Provide the (X, Y) coordinate of the cell's center where the given text is located.  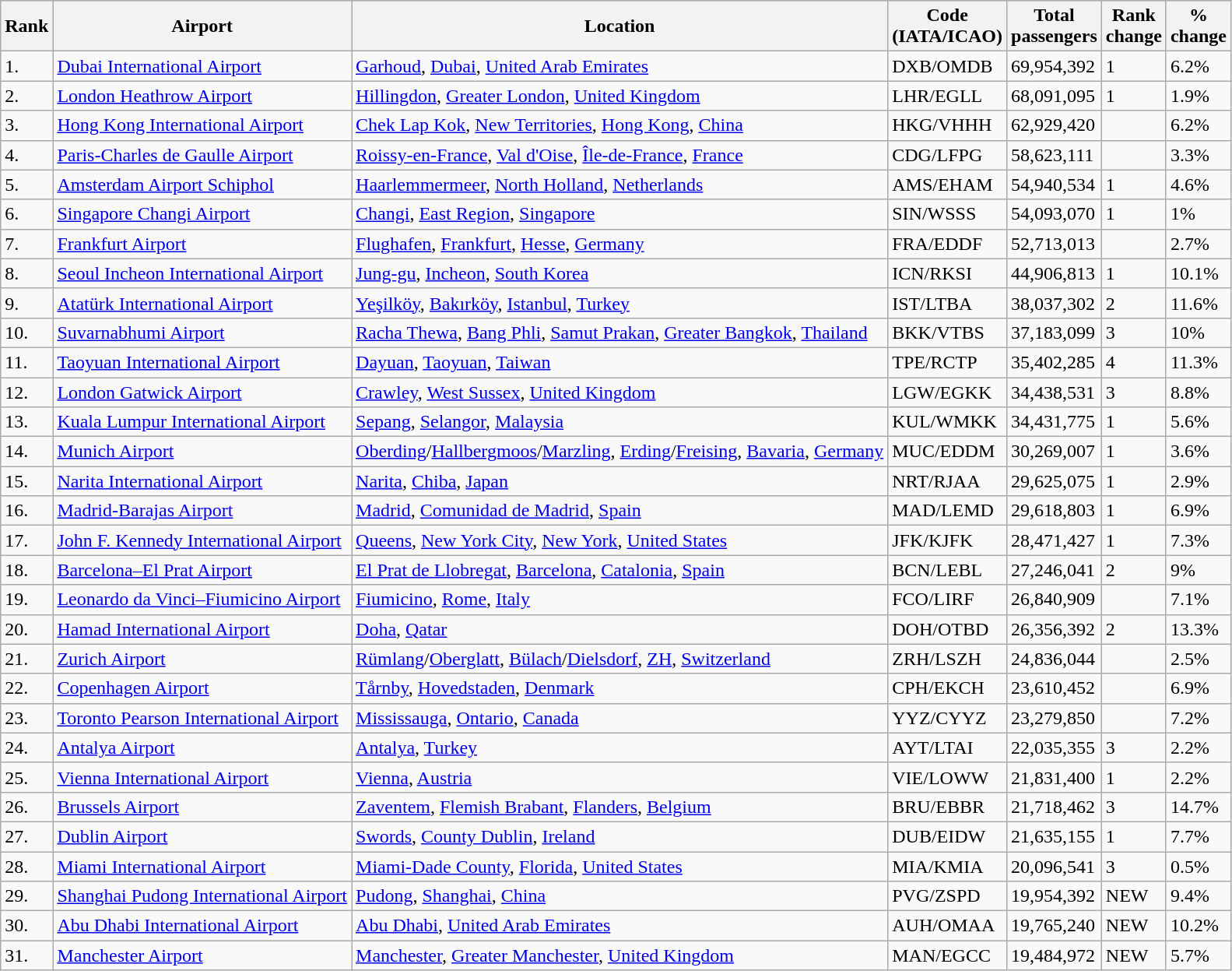
4. (26, 155)
9% (1199, 570)
Amsterdam Airport Schiphol (202, 185)
4.6% (1199, 185)
Tårnby, Hovedstaden, Denmark (620, 688)
Taoyuan International Airport (202, 362)
26,356,392 (1055, 629)
27. (26, 836)
10.1% (1199, 273)
LHR/EGLL (948, 96)
11. (26, 362)
29,618,803 (1055, 511)
1.9% (1199, 96)
Mississauga, Ontario, Canada (620, 718)
21. (26, 659)
IST/LTBA (948, 303)
2.7% (1199, 244)
23,610,452 (1055, 688)
Code(IATA/ICAO) (948, 26)
24,836,044 (1055, 659)
16. (26, 511)
HKG/VHHH (948, 125)
9. (26, 303)
1% (1199, 214)
Airport (202, 26)
Changi, East Region, Singapore (620, 214)
Swords, County Dublin, Ireland (620, 836)
15. (26, 481)
7.7% (1199, 836)
Location (620, 26)
Dayuan, Taoyuan, Taiwan (620, 362)
LGW/EGKK (948, 392)
5.6% (1199, 422)
29,625,075 (1055, 481)
6. (26, 214)
5.7% (1199, 955)
1. (26, 66)
Seoul Incheon International Airport (202, 273)
Jung-gu, Incheon, South Korea (620, 273)
London Gatwick Airport (202, 392)
11.6% (1199, 303)
SIN/WSSS (948, 214)
%change (1199, 26)
MAD/LEMD (948, 511)
PVG/ZSPD (948, 896)
3.6% (1199, 452)
Manchester, Greater Manchester, United Kingdom (620, 955)
ICN/RKSI (948, 273)
13. (26, 422)
28,471,427 (1055, 540)
Vienna International Airport (202, 777)
FRA/EDDF (948, 244)
4 (1133, 362)
10% (1199, 332)
19,954,392 (1055, 896)
Abu Dhabi, United Arab Emirates (620, 926)
7. (26, 244)
Rank (26, 26)
10.2% (1199, 926)
DUB/EIDW (948, 836)
19,765,240 (1055, 926)
7.1% (1199, 600)
14.7% (1199, 807)
17. (26, 540)
Munich Airport (202, 452)
Racha Thewa, Bang Phli, Samut Prakan, Greater Bangkok, Thailand (620, 332)
DOH/OTBD (948, 629)
44,906,813 (1055, 273)
Madrid, Comunidad de Madrid, Spain (620, 511)
21,831,400 (1055, 777)
27,246,041 (1055, 570)
Zurich Airport (202, 659)
JFK/KJFK (948, 540)
Miami International Airport (202, 867)
2.5% (1199, 659)
Pudong, Shanghai, China (620, 896)
20,096,541 (1055, 867)
Shanghai Pudong International Airport (202, 896)
9.4% (1199, 896)
12. (26, 392)
Toronto Pearson International Airport (202, 718)
AUH/OMAA (948, 926)
AYT/LTAI (948, 748)
John F. Kennedy International Airport (202, 540)
10. (26, 332)
Sepang, Selangor, Malaysia (620, 422)
CPH/EKCH (948, 688)
ZRH/LSZH (948, 659)
MUC/EDDM (948, 452)
Crawley, West Sussex, United Kingdom (620, 392)
2. (26, 96)
Leonardo da Vinci–Fiumicino Airport (202, 600)
Barcelona–El Prat Airport (202, 570)
35,402,285 (1055, 362)
8. (26, 273)
21,635,155 (1055, 836)
14. (26, 452)
Frankfurt Airport (202, 244)
52,713,013 (1055, 244)
BRU/EBBR (948, 807)
Hillingdon, Greater London, United Kingdom (620, 96)
Antalya Airport (202, 748)
8.8% (1199, 392)
62,929,420 (1055, 125)
7.3% (1199, 540)
FCO/LIRF (948, 600)
Antalya, Turkey (620, 748)
Atatürk International Airport (202, 303)
3.3% (1199, 155)
23. (26, 718)
19,484,972 (1055, 955)
YYZ/CYYZ (948, 718)
Chek Lap Kok, New Territories, Hong Kong, China (620, 125)
London Heathrow Airport (202, 96)
Rümlang/Oberglatt, Bülach/Dielsdorf, ZH, Switzerland (620, 659)
0.5% (1199, 867)
30. (26, 926)
21,718,462 (1055, 807)
KUL/WMKK (948, 422)
AMS/EHAM (948, 185)
Singapore Changi Airport (202, 214)
30,269,007 (1055, 452)
Miami-Dade County, Florida, United States (620, 867)
Zaventem, Flemish Brabant, Flanders, Belgium (620, 807)
Hong Kong International Airport (202, 125)
Queens, New York City, New York, United States (620, 540)
31. (26, 955)
DXB/OMDB (948, 66)
68,091,095 (1055, 96)
34,438,531 (1055, 392)
23,279,850 (1055, 718)
MAN/EGCC (948, 955)
26,840,909 (1055, 600)
Roissy-en-France, Val d'Oise, Île-de-France, France (620, 155)
Vienna, Austria (620, 777)
NRT/RJAA (948, 481)
Madrid-Barajas Airport (202, 511)
Narita International Airport (202, 481)
Rankchange (1133, 26)
13.3% (1199, 629)
20. (26, 629)
2.9% (1199, 481)
Hamad International Airport (202, 629)
69,954,392 (1055, 66)
Narita, Chiba, Japan (620, 481)
Kuala Lumpur International Airport (202, 422)
Abu Dhabi International Airport (202, 926)
38,037,302 (1055, 303)
Paris-Charles de Gaulle Airport (202, 155)
Garhoud, Dubai, United Arab Emirates (620, 66)
3. (26, 125)
Fiumicino, Rome, Italy (620, 600)
37,183,099 (1055, 332)
5. (26, 185)
34,431,775 (1055, 422)
Copenhagen Airport (202, 688)
Doha, Qatar (620, 629)
Dublin Airport (202, 836)
24. (26, 748)
Brussels Airport (202, 807)
11.3% (1199, 362)
25. (26, 777)
19. (26, 600)
MIA/KMIA (948, 867)
Totalpassengers (1055, 26)
28. (26, 867)
Haarlemmermeer, North Holland, Netherlands (620, 185)
CDG/LFPG (948, 155)
El Prat de Llobregat, Barcelona, Catalonia, Spain (620, 570)
Oberding/Hallbergmoos/Marzling, Erding/Freising, Bavaria, Germany (620, 452)
Suvarnabhumi Airport (202, 332)
Manchester Airport (202, 955)
TPE/RCTP (948, 362)
BCN/LEBL (948, 570)
26. (26, 807)
7.2% (1199, 718)
22,035,355 (1055, 748)
Yeşilköy, Bakırköy, Istanbul, Turkey (620, 303)
Dubai International Airport (202, 66)
29. (26, 896)
58,623,111 (1055, 155)
22. (26, 688)
54,940,534 (1055, 185)
54,093,070 (1055, 214)
BKK/VTBS (948, 332)
VIE/LOWW (948, 777)
18. (26, 570)
Flughafen, Frankfurt, Hesse, Germany (620, 244)
